Provide the [x, y] coordinate of the cell's center where the given text is located.  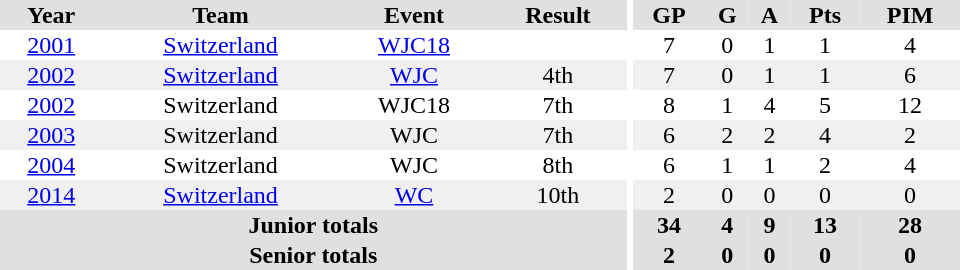
34 [670, 225]
13 [825, 225]
4th [558, 75]
Year [51, 15]
28 [910, 225]
10th [558, 195]
Event [414, 15]
WC [414, 195]
GP [670, 15]
12 [910, 105]
5 [825, 105]
Result [558, 15]
2004 [51, 165]
2014 [51, 195]
A [770, 15]
9 [770, 225]
Senior totals [314, 255]
2003 [51, 135]
Junior totals [314, 225]
G [728, 15]
PIM [910, 15]
Team [220, 15]
Pts [825, 15]
2001 [51, 45]
8 [670, 105]
8th [558, 165]
